Detect which cell encompasses the target text, then output its [X, Y] center coordinate. 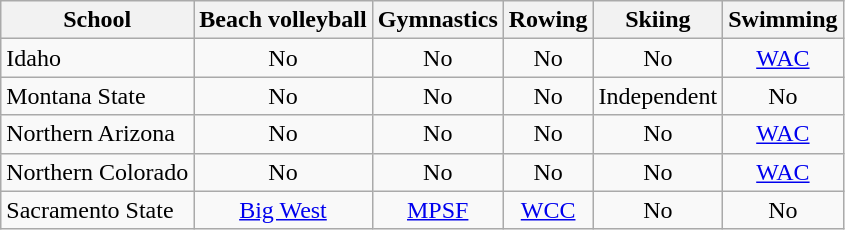
Northern Colorado [98, 172]
Idaho [98, 58]
Big West [283, 210]
Skiing [658, 20]
School [98, 20]
MPSF [438, 210]
Swimming [783, 20]
WCC [548, 210]
Northern Arizona [98, 134]
Beach volleyball [283, 20]
Independent [658, 96]
Rowing [548, 20]
Sacramento State [98, 210]
Gymnastics [438, 20]
Montana State [98, 96]
